Extract the (X, Y) coordinate from the center of the cell holding the provided text.  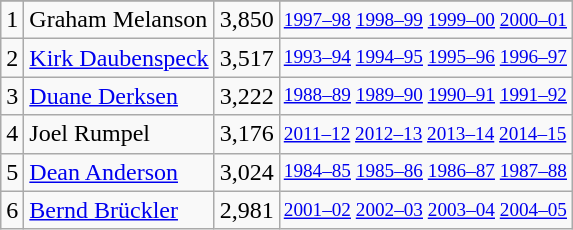
3,024 (246, 172)
1984–85 1985–86 1986–87 1987–88 (425, 172)
Bernd Brückler (119, 210)
Kirk Daubenspeck (119, 58)
2001–02 2002–03 2003–04 2004–05 (425, 210)
1 (12, 20)
Duane Derksen (119, 96)
2011–12 2012–13 2013–14 2014–15 (425, 134)
3,176 (246, 134)
4 (12, 134)
6 (12, 210)
3,222 (246, 96)
2 (12, 58)
5 (12, 172)
Graham Melanson (119, 20)
3 (12, 96)
1997–98 1998–99 1999–00 2000–01 (425, 20)
3,850 (246, 20)
2,981 (246, 210)
Dean Anderson (119, 172)
1988–89 1989–90 1990–91 1991–92 (425, 96)
Joel Rumpel (119, 134)
1993–94 1994–95 1995–96 1996–97 (425, 58)
3,517 (246, 58)
